For the text-containing cell, return its midpoint in [X, Y] coordinate format. 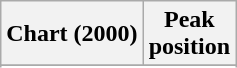
Peakposition [189, 34]
Chart (2000) [72, 34]
